Identify which cell holds the provided text, then report its [x, y] central coordinate. 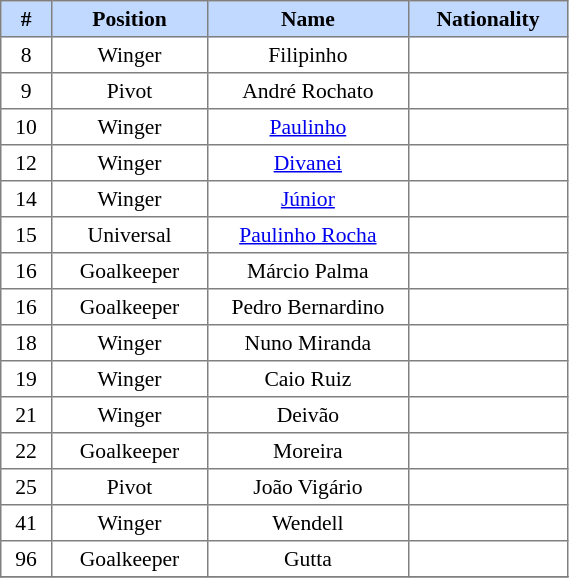
Pedro Bernardino [308, 307]
Júnior [308, 199]
Deivão [308, 415]
João Vigário [308, 487]
Paulinho [308, 127]
21 [26, 415]
15 [26, 235]
Nuno Miranda [308, 343]
8 [26, 55]
12 [26, 163]
96 [26, 559]
Name [308, 19]
25 [26, 487]
Paulinho Rocha [308, 235]
Filipinho [308, 55]
Nationality [488, 19]
Caio Ruiz [308, 379]
André Rochato [308, 91]
9 [26, 91]
# [26, 19]
Divanei [308, 163]
14 [26, 199]
Márcio Palma [308, 271]
22 [26, 451]
Gutta [308, 559]
Universal [129, 235]
Wendell [308, 523]
19 [26, 379]
10 [26, 127]
Position [129, 19]
18 [26, 343]
41 [26, 523]
Moreira [308, 451]
